Return [x, y] of the center of cell containing provided text 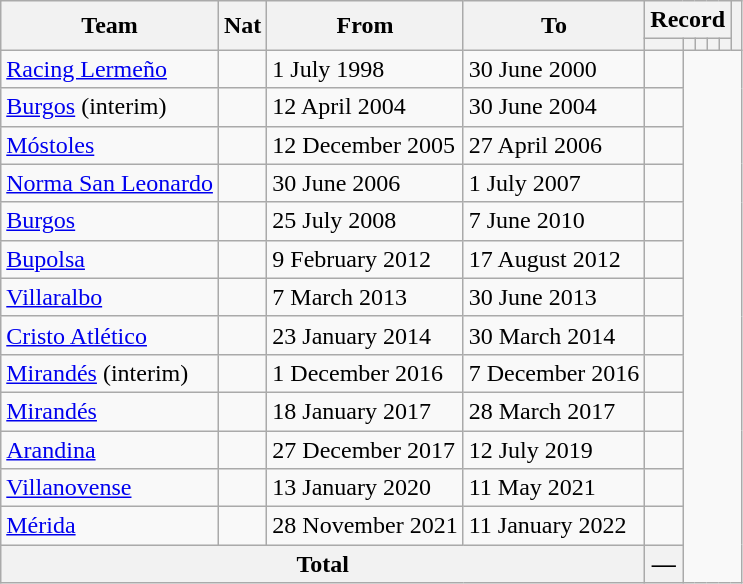
Mirandés [110, 411]
12 December 2005 [365, 145]
30 June 2013 [554, 297]
11 May 2021 [554, 488]
Cristo Atlético [110, 335]
12 July 2019 [554, 449]
28 March 2017 [554, 411]
7 March 2013 [365, 297]
Mirandés (interim) [110, 373]
— [664, 564]
To [554, 26]
17 August 2012 [554, 259]
Burgos [110, 221]
Record [688, 20]
Bupolsa [110, 259]
Norma San Leonardo [110, 183]
Villanovense [110, 488]
7 December 2016 [554, 373]
Móstoles [110, 145]
Mérida [110, 526]
18 January 2017 [365, 411]
30 June 2004 [554, 107]
13 January 2020 [365, 488]
Burgos (interim) [110, 107]
7 June 2010 [554, 221]
23 January 2014 [365, 335]
1 December 2016 [365, 373]
27 December 2017 [365, 449]
Racing Lermeño [110, 69]
11 January 2022 [554, 526]
12 April 2004 [365, 107]
30 June 2006 [365, 183]
9 February 2012 [365, 259]
Nat [242, 26]
27 April 2006 [554, 145]
30 June 2000 [554, 69]
From [365, 26]
1 July 1998 [365, 69]
Arandina [110, 449]
Villaralbo [110, 297]
30 March 2014 [554, 335]
Total [323, 564]
1 July 2007 [554, 183]
Team [110, 26]
28 November 2021 [365, 526]
25 July 2008 [365, 221]
